Pinpoint the cell where the given text exists, returning its (x, y) midpoint coordinate. 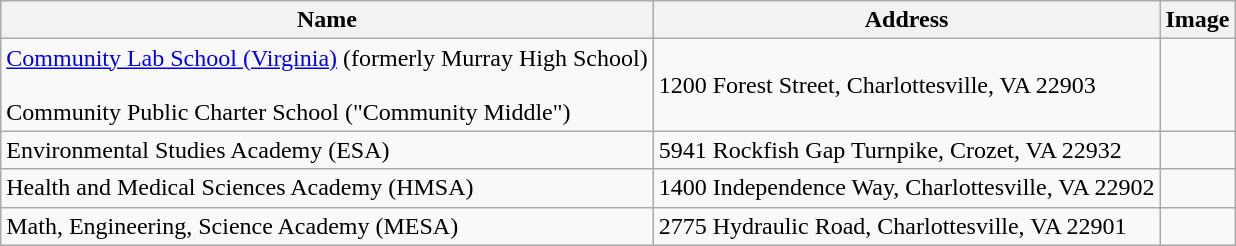
1400 Independence Way, Charlottesville, VA 22902 (906, 188)
2775 Hydraulic Road, Charlottesville, VA 22901 (906, 226)
Environmental Studies Academy (ESA) (327, 150)
5941 Rockfish Gap Turnpike, Crozet, VA 22932 (906, 150)
Name (327, 20)
1200 Forest Street, Charlottesville, VA 22903 (906, 85)
Math, Engineering, Science Academy (MESA) (327, 226)
Community Lab School (Virginia) (formerly Murray High School)Community Public Charter School ("Community Middle") (327, 85)
Health and Medical Sciences Academy (HMSA) (327, 188)
Address (906, 20)
Image (1198, 20)
